Capture the cell that displays the provided text and extract its [x, y] central coordinate. 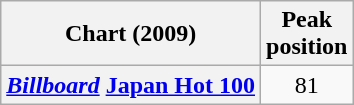
Peakposition [307, 34]
Billboard Japan Hot 100 [131, 85]
81 [307, 85]
Chart (2009) [131, 34]
